Return [X, Y] of the center of cell containing provided text 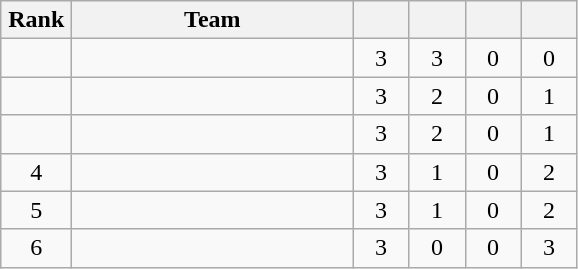
4 [36, 172]
Rank [36, 20]
Team [212, 20]
6 [36, 248]
5 [36, 210]
